Identify which cell holds the provided text, then report its [X, Y] central coordinate. 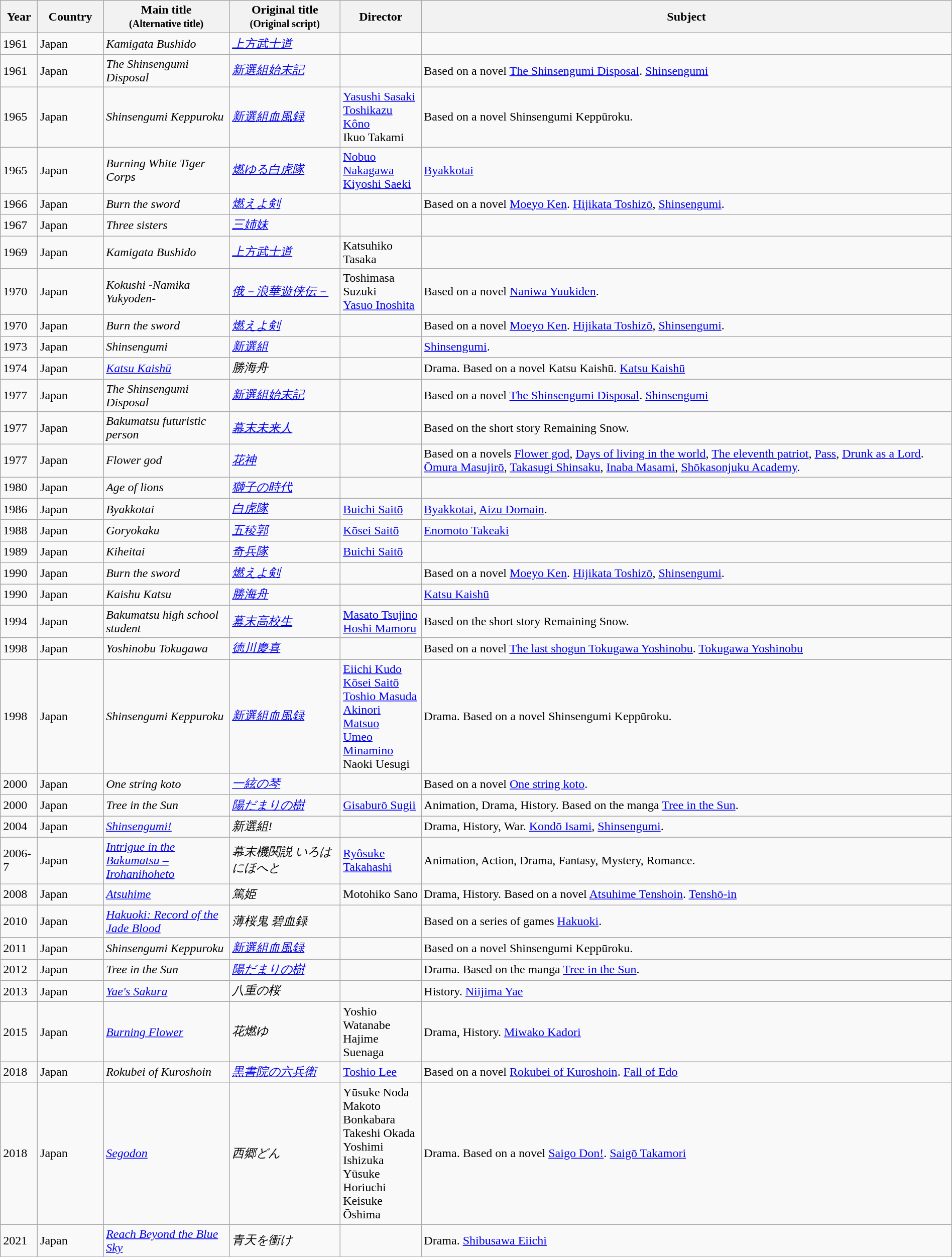
Gisaburō Sugii [381, 806]
Reach Beyond the Blue Sky [167, 1240]
Rokubei of Kuroshoin [167, 1073]
五稜郭 [285, 530]
2015 [19, 1032]
Kaishu Katsu [167, 595]
徳川慶喜 [285, 649]
One string koto [167, 784]
Bakumatsu futuristic person [167, 428]
Animation, Drama, History. Based on the manga Tree in the Sun. [686, 806]
1994 [19, 622]
Based on a novel Rokubei of Kuroshoin. Fall of Edo [686, 1073]
Masato TsujinoHoshi Mamoru [381, 622]
Based on a novel One string koto. [686, 784]
2021 [19, 1240]
Three sisters [167, 225]
Kōsei Saitō [381, 530]
黒書院の六兵衛 [285, 1073]
1969 [19, 252]
Drama. Based on a novel Saigo Don!. Saigō Takamori [686, 1153]
Main title(Alternative title) [167, 17]
青天を衝け [285, 1240]
Segodon [167, 1153]
2008 [19, 895]
Director [381, 17]
Yoshio WatanabeHajime Suenaga [381, 1032]
Yasushi SasakiToshikazu KônoIkuo Takami [381, 117]
1966 [19, 204]
八重の桜 [285, 991]
Atsuhime [167, 895]
白虎隊 [285, 509]
Drama. Based on a novel Shinsengumi Keppūroku. [686, 716]
History. Niijima Yae [686, 991]
2004 [19, 827]
Drama, History. Miwako Kadori [686, 1032]
Shinsengumi. [686, 347]
Nobuo NakagawaKiyoshi Saeki [381, 170]
Kokushi -Namika Yukyoden- [167, 292]
Drama. Shibusawa Eiichi [686, 1240]
Bakumatsu high school student [167, 622]
三姉妹 [285, 225]
Burning White Tiger Corps [167, 170]
一絃の琴 [285, 784]
1980 [19, 488]
燃ゆる白虎隊 [285, 170]
2010 [19, 921]
Subject [686, 17]
Katsuhiko Tasaka [381, 252]
Drama. Based on a novel Katsu Kaishū. Katsu Kaishū [686, 369]
新選組! [285, 827]
俄－浪華遊侠伝－ [285, 292]
薄桜鬼 碧血録 [285, 921]
Drama. Based on the manga Tree in the Sun. [686, 970]
Goryokaku [167, 530]
1967 [19, 225]
奇兵隊 [285, 551]
獅子の時代 [285, 488]
Toshio Lee [381, 1073]
2013 [19, 991]
Yoshinobu Tokugawa [167, 649]
Original title(Original script) [285, 17]
Hakuoki: Record of the Jade Blood [167, 921]
Year [19, 17]
Enomoto Takeaki [686, 530]
西郷どん [285, 1153]
Animation, Action, Drama, Fantasy, Mystery, Romance. [686, 860]
Based on a series of games Hakuoki. [686, 921]
Ryôsuke Takahashi [381, 860]
幕末高校生 [285, 622]
Country [70, 17]
Toshimasa SuzukiYasuo Inoshita [381, 292]
新選組 [285, 347]
Shinsengumi! [167, 827]
Yūsuke NodaMakoto BonkabaraTakeshi OkadaYoshimi IshizukaYūsuke HoriuchiKeisuke Ōshima [381, 1153]
Motohiko Sano [381, 895]
Yae's Sakura [167, 991]
花燃ゆ [285, 1032]
1974 [19, 369]
篤姫 [285, 895]
1986 [19, 509]
Age of lions [167, 488]
Kiheitai [167, 551]
Drama, History. Based on a novel Atsuhime Tenshoin. Tenshō-in [686, 895]
Intrigue in the Bakumatsu – Irohanihoheto [167, 860]
2012 [19, 970]
2006-7 [19, 860]
花神 [285, 461]
幕末機関説 いろはにほへと [285, 860]
Eiichi KudoKōsei SaitōToshio MasudaAkinori MatsuoUmeo MinaminoNaoki Uesugi [381, 716]
1989 [19, 551]
Drama, History, War. Kondō Isami, Shinsengumi. [686, 827]
1973 [19, 347]
2011 [19, 948]
Based on a novel The last shogun Tokugawa Yoshinobu. Tokugawa Yoshinobu [686, 649]
Byakkotai, Aizu Domain. [686, 509]
1988 [19, 530]
Burning Flower [167, 1032]
Based on a novel Naniwa Yuukiden. [686, 292]
Flower god [167, 461]
幕末未来人 [285, 428]
Shinsengumi [167, 347]
